From the cell containing the given text, extract its center point as [x, y] coordinate. 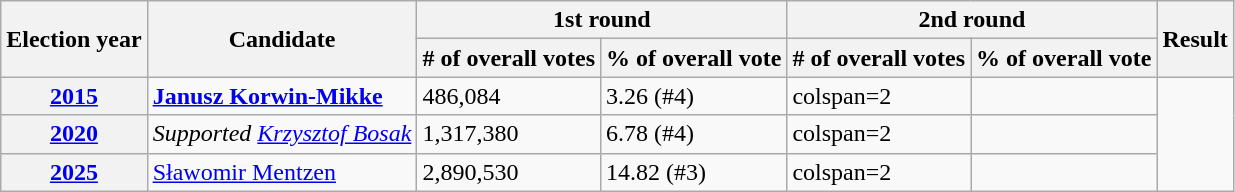
Election year [74, 39]
Janusz Korwin-Mikke [282, 96]
1,317,380 [509, 134]
2015 [74, 96]
Supported Krzysztof Bosak [282, 134]
Sławomir Mentzen [282, 172]
1st round [602, 20]
2025 [74, 172]
6.78 (#4) [694, 134]
2,890,530 [509, 172]
2nd round [972, 20]
2020 [74, 134]
Candidate [282, 39]
Result [1195, 39]
486,084 [509, 96]
14.82 (#3) [694, 172]
3.26 (#4) [694, 96]
